Capture the cell that displays the provided text and extract its [x, y] central coordinate. 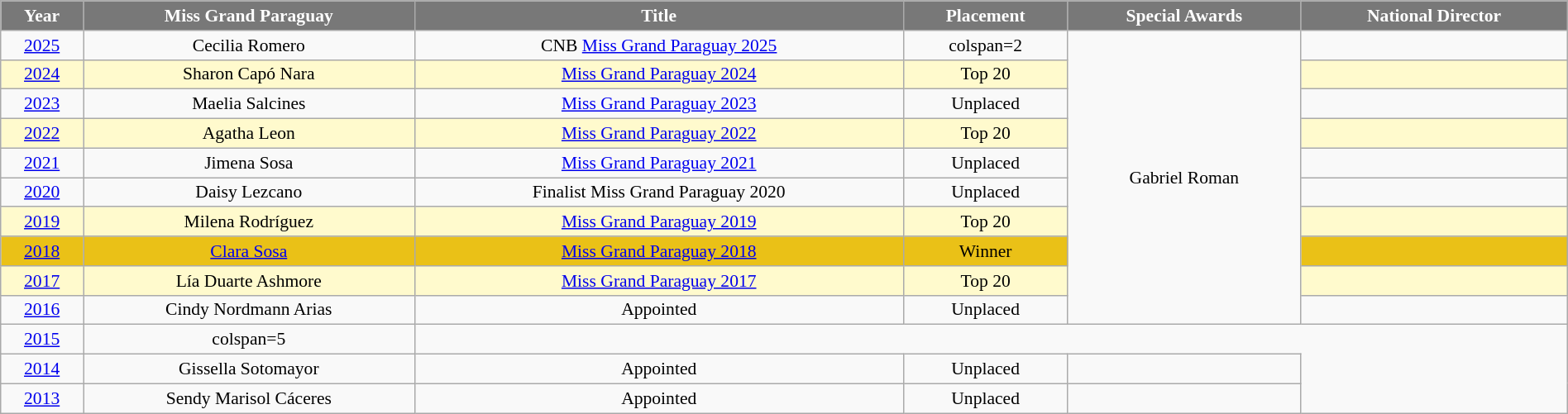
Finalist Miss Grand Paraguay 2020 [658, 193]
2017 [42, 281]
Gabriel Roman [1184, 178]
2025 [42, 45]
2022 [42, 134]
Miss Grand Paraguay 2018 [658, 251]
Cecilia Romero [248, 45]
Lía Duarte Ashmore [248, 281]
Jimena Sosa [248, 163]
2023 [42, 104]
Sendy Marisol Cáceres [248, 398]
2018 [42, 251]
CNB Miss Grand Paraguay 2025 [658, 45]
Year [42, 16]
Miss Grand Paraguay [248, 16]
Miss Grand Paraguay 2019 [658, 222]
Clara Sosa [248, 251]
colspan=2 [985, 45]
2024 [42, 74]
Miss Grand Paraguay 2017 [658, 281]
colspan=5 [248, 340]
National Director [1434, 16]
Milena Rodríguez [248, 222]
Agatha Leon [248, 134]
Winner [985, 251]
2016 [42, 310]
2014 [42, 369]
2020 [42, 193]
Miss Grand Paraguay 2023 [658, 104]
Miss Grand Paraguay 2024 [658, 74]
Daisy Lezcano [248, 193]
2015 [42, 340]
2021 [42, 163]
Placement [985, 16]
2019 [42, 222]
2013 [42, 398]
Sharon Capó Nara [248, 74]
Special Awards [1184, 16]
Miss Grand Paraguay 2021 [658, 163]
Gissella Sotomayor [248, 369]
Title [658, 16]
Cindy Nordmann Arias [248, 310]
Maelia Salcines [248, 104]
Miss Grand Paraguay 2022 [658, 134]
